Provide the [x, y] coordinate of the cell's center where the given text is located.  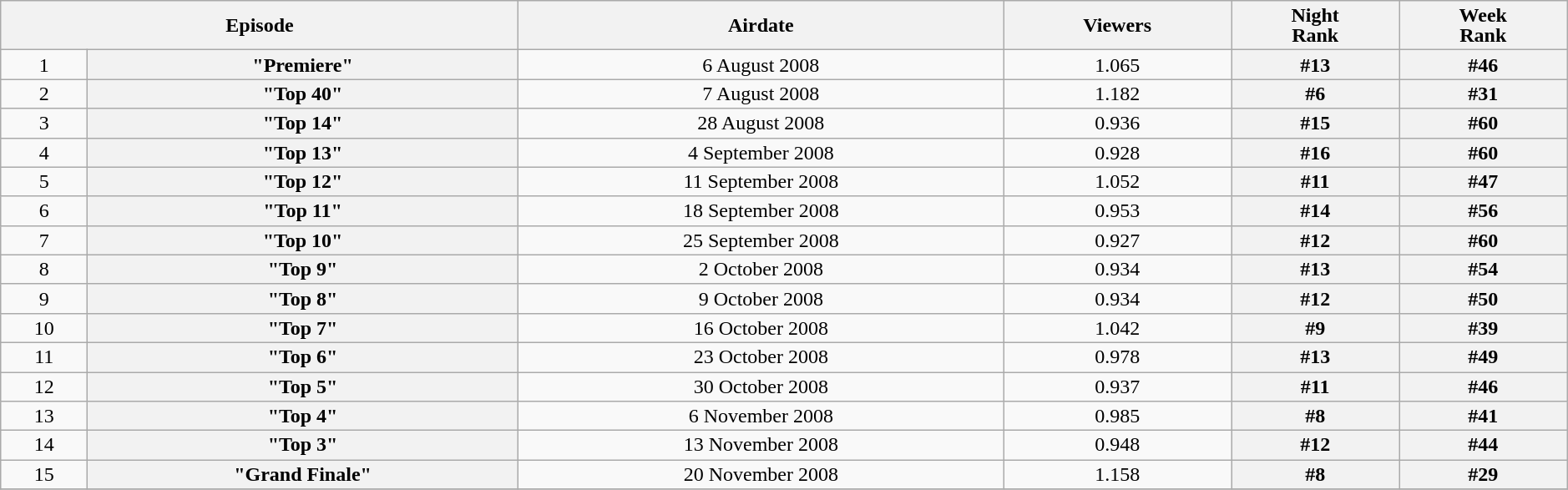
1.065 [1117, 65]
18 September 2008 [761, 210]
5 [43, 182]
25 September 2008 [761, 240]
"Top 13" [302, 152]
10 [43, 327]
"Top 7" [302, 327]
0.928 [1117, 152]
2 [43, 93]
14 [43, 446]
#47 [1483, 182]
"Premiere" [302, 65]
0.978 [1117, 357]
#6 [1316, 93]
1 [43, 65]
#39 [1483, 327]
#9 [1316, 327]
12 [43, 387]
23 October 2008 [761, 357]
28 August 2008 [761, 124]
"Top 9" [302, 269]
20 November 2008 [761, 474]
"Top 5" [302, 387]
"Top 10" [302, 240]
8 [43, 269]
#49 [1483, 357]
#56 [1483, 210]
Viewers [1117, 25]
"Grand Finale" [302, 474]
1.052 [1117, 182]
"Top 11" [302, 210]
4 [43, 152]
#29 [1483, 474]
0.985 [1117, 416]
Episode [260, 25]
0.937 [1117, 387]
#41 [1483, 416]
9 October 2008 [761, 299]
0.948 [1117, 446]
30 October 2008 [761, 387]
"Top 6" [302, 357]
#14 [1316, 210]
6 August 2008 [761, 65]
0.936 [1117, 124]
#50 [1483, 299]
0.927 [1117, 240]
#44 [1483, 446]
15 [43, 474]
"Top 8" [302, 299]
#15 [1316, 124]
0.953 [1117, 210]
13 [43, 416]
"Top 40" [302, 93]
11 [43, 357]
2 October 2008 [761, 269]
13 November 2008 [761, 446]
1.042 [1117, 327]
#31 [1483, 93]
WeekRank [1483, 25]
"Top 14" [302, 124]
6 November 2008 [761, 416]
#54 [1483, 269]
3 [43, 124]
NightRank [1316, 25]
Airdate [761, 25]
"Top 4" [302, 416]
11 September 2008 [761, 182]
"Top 12" [302, 182]
7 [43, 240]
16 October 2008 [761, 327]
"Top 3" [302, 446]
#16 [1316, 152]
1.182 [1117, 93]
4 September 2008 [761, 152]
9 [43, 299]
1.158 [1117, 474]
6 [43, 210]
7 August 2008 [761, 93]
